From the cell containing the given text, extract its center point as (X, Y) coordinate. 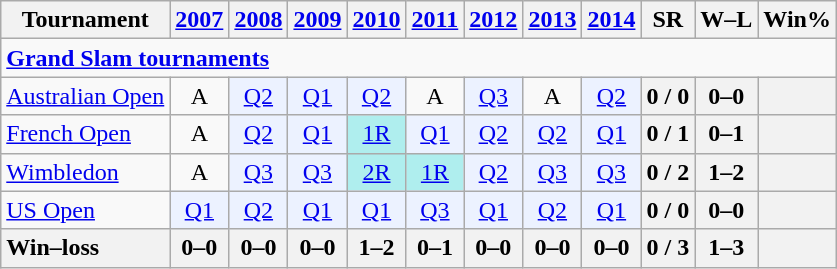
W–L (726, 20)
2013 (552, 20)
2009 (318, 20)
2R (376, 172)
2008 (258, 20)
0 / 1 (668, 134)
2010 (376, 20)
0 / 3 (668, 248)
Wimbledon (86, 172)
French Open (86, 134)
Win% (798, 20)
2007 (200, 20)
2011 (435, 20)
2014 (612, 20)
Win–loss (86, 248)
2012 (494, 20)
US Open (86, 210)
1–3 (726, 248)
Australian Open (86, 96)
Tournament (86, 20)
SR (668, 20)
0 / 2 (668, 172)
Grand Slam tournaments (419, 58)
